Return (X, Y) of the center of cell containing provided text 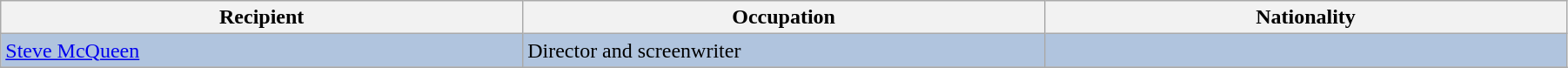
Steve McQueen (262, 51)
Recipient (262, 17)
Director and screenwriter (784, 51)
Nationality (1306, 17)
Occupation (784, 17)
